From the cell containing the given text, extract its center point as (x, y) coordinate. 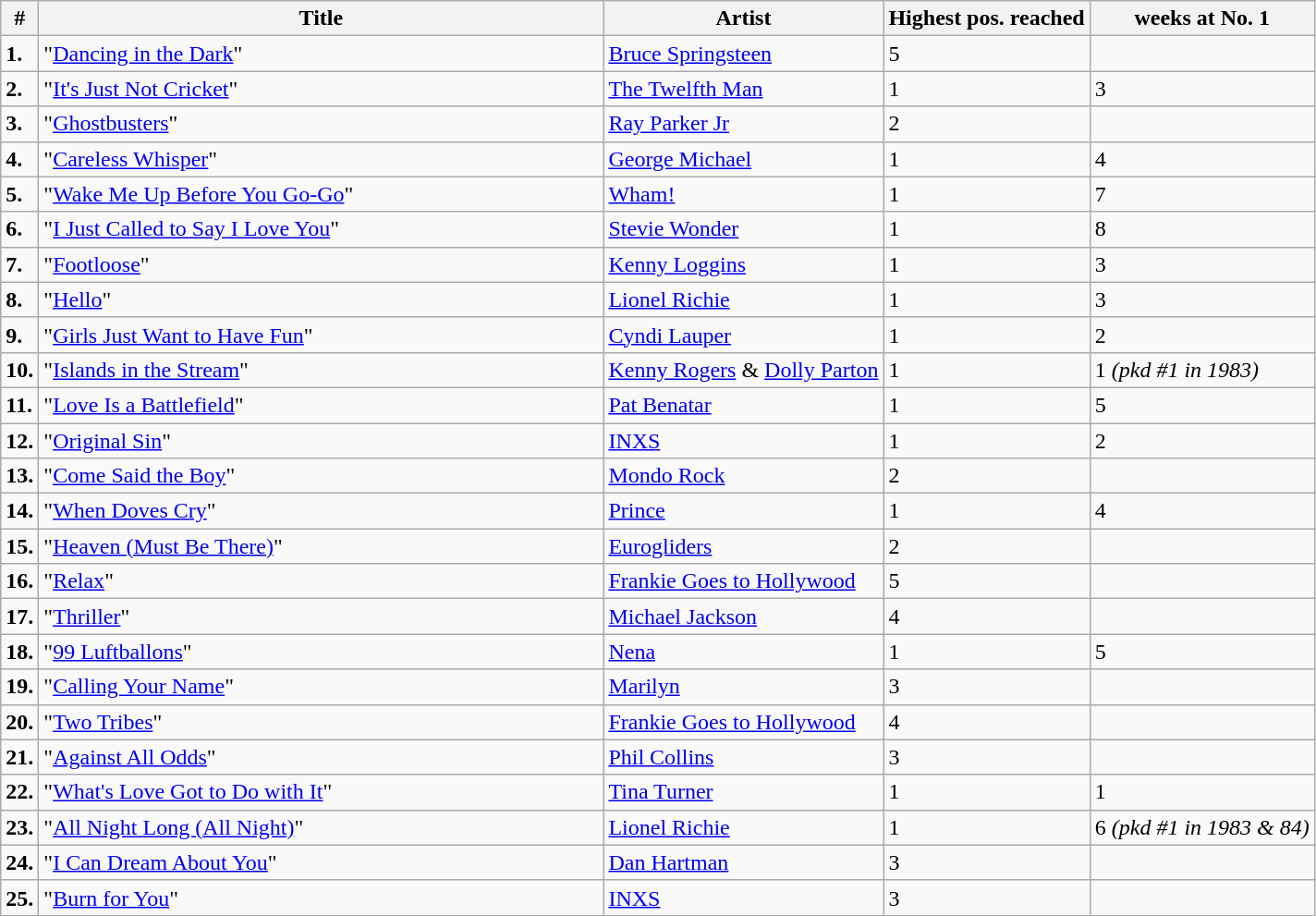
19. (20, 687)
"Love Is a Battlefield" (322, 405)
Ray Parker Jr (743, 124)
7 (1201, 194)
"I Can Dream About You" (322, 862)
23. (20, 827)
Dan Hartman (743, 862)
"Dancing in the Dark" (322, 54)
Kenny Rogers & Dolly Parton (743, 370)
"99 Luftballons" (322, 652)
"Original Sin" (322, 441)
Eurogliders (743, 546)
"Islands in the Stream" (322, 370)
Highest pos. reached (987, 18)
"Relax" (322, 581)
4. (20, 159)
Nena (743, 652)
2. (20, 89)
Tina Turner (743, 792)
"Girls Just Want to Have Fun" (322, 335)
"Hello" (322, 299)
Stevie Wonder (743, 229)
"Come Said the Boy" (322, 476)
Pat Benatar (743, 405)
"What's Love Got to Do with It" (322, 792)
20. (20, 722)
18. (20, 652)
10. (20, 370)
Title (322, 18)
15. (20, 546)
13. (20, 476)
"Against All Odds" (322, 757)
14. (20, 511)
Prince (743, 511)
"Thriller" (322, 617)
# (20, 18)
Kenny Loggins (743, 264)
The Twelfth Man (743, 89)
8. (20, 299)
Mondo Rock (743, 476)
"It's Just Not Cricket" (322, 89)
George Michael (743, 159)
11. (20, 405)
"Footloose" (322, 264)
22. (20, 792)
weeks at No. 1 (1201, 18)
Artist (743, 18)
6 (pkd #1 in 1983 & 84) (1201, 827)
"All Night Long (All Night)" (322, 827)
5. (20, 194)
9. (20, 335)
"Ghostbusters" (322, 124)
"I Just Called to Say I Love You" (322, 229)
"Heaven (Must Be There)" (322, 546)
6. (20, 229)
8 (1201, 229)
3. (20, 124)
"Two Tribes" (322, 722)
24. (20, 862)
Michael Jackson (743, 617)
12. (20, 441)
"Burn for You" (322, 898)
Phil Collins (743, 757)
Marilyn (743, 687)
1. (20, 54)
25. (20, 898)
16. (20, 581)
"Calling Your Name" (322, 687)
21. (20, 757)
"When Doves Cry" (322, 511)
17. (20, 617)
1 (pkd #1 in 1983) (1201, 370)
Wham! (743, 194)
Cyndi Lauper (743, 335)
7. (20, 264)
"Wake Me Up Before You Go-Go" (322, 194)
"Careless Whisper" (322, 159)
Bruce Springsteen (743, 54)
